Scan for the cell matching the given text and deliver its [x, y] coordinate at center. 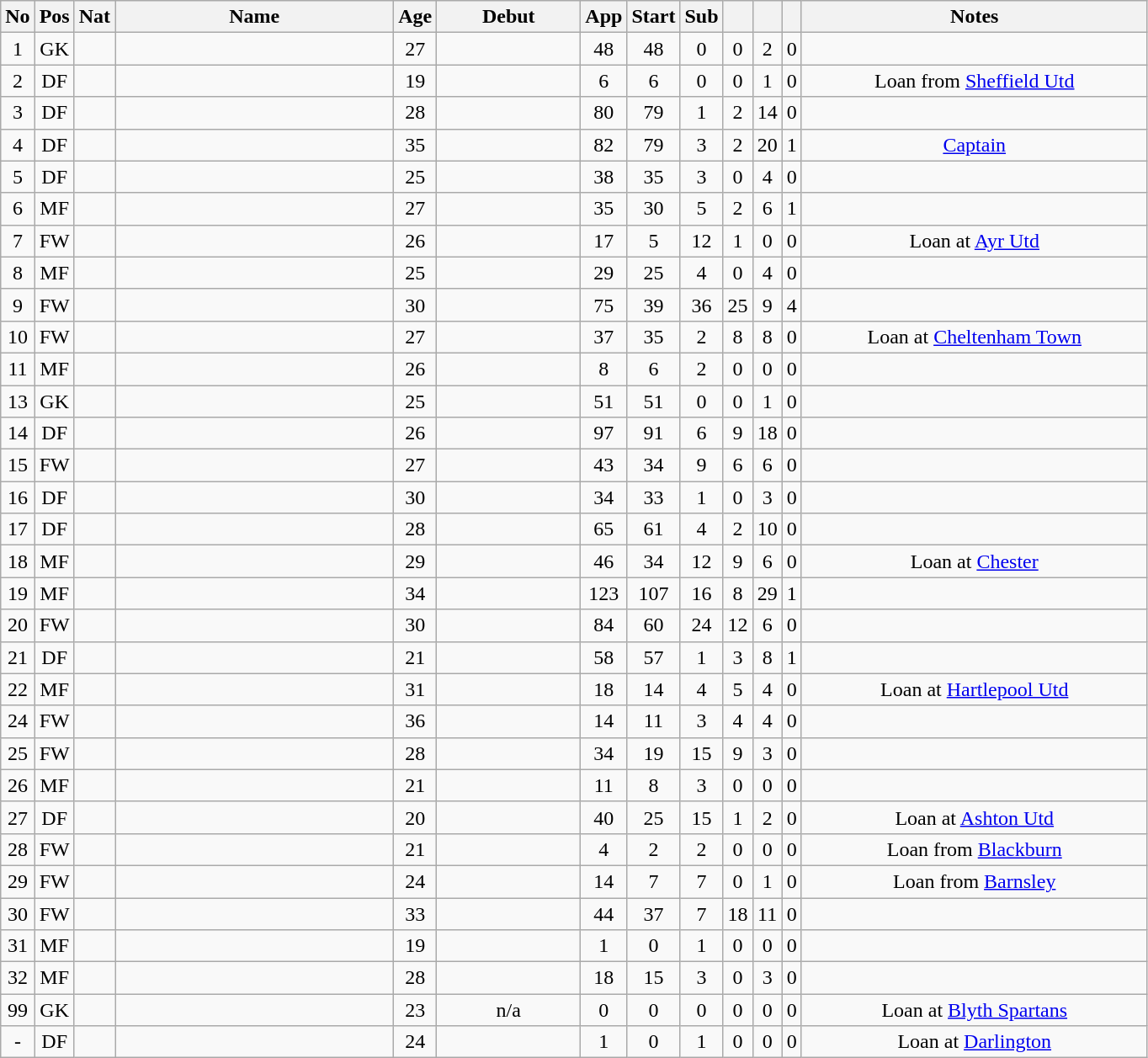
n/a [508, 1010]
Debut [508, 17]
82 [604, 145]
97 [604, 433]
61 [653, 529]
Sub [702, 17]
Loan at Hartlepool Utd [975, 689]
23 [416, 1010]
57 [653, 657]
65 [604, 529]
40 [604, 817]
Captain [975, 145]
39 [653, 305]
22 [18, 689]
App [604, 17]
43 [604, 465]
Notes [975, 17]
Nat [94, 17]
99 [18, 1010]
38 [604, 177]
Loan at Chester [975, 561]
58 [604, 657]
No [18, 17]
80 [604, 113]
Loan at Cheltenham Town [975, 337]
44 [604, 913]
46 [604, 561]
32 [18, 978]
Loan at Ashton Utd [975, 817]
Loan from Barnsley [975, 881]
Loan from Blackburn [975, 849]
Age [416, 17]
13 [18, 401]
60 [653, 625]
Loan at Blyth Spartans [975, 1010]
Loan at Ayr Utd [975, 241]
Loan at Darlington [975, 1042]
Start [653, 17]
Name [254, 17]
123 [604, 593]
Pos [54, 17]
- [18, 1042]
107 [653, 593]
75 [604, 305]
84 [604, 625]
Loan from Sheffield Utd [975, 81]
91 [653, 433]
